Find where the given text appears and provide that cell's center as [x, y] coordinate. 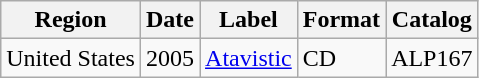
CD [341, 58]
United States [71, 58]
2005 [170, 58]
Label [249, 20]
Atavistic [249, 58]
Format [341, 20]
Catalog [432, 20]
ALP167 [432, 58]
Date [170, 20]
Region [71, 20]
